Capture the cell that displays the provided text and extract its (x, y) central coordinate. 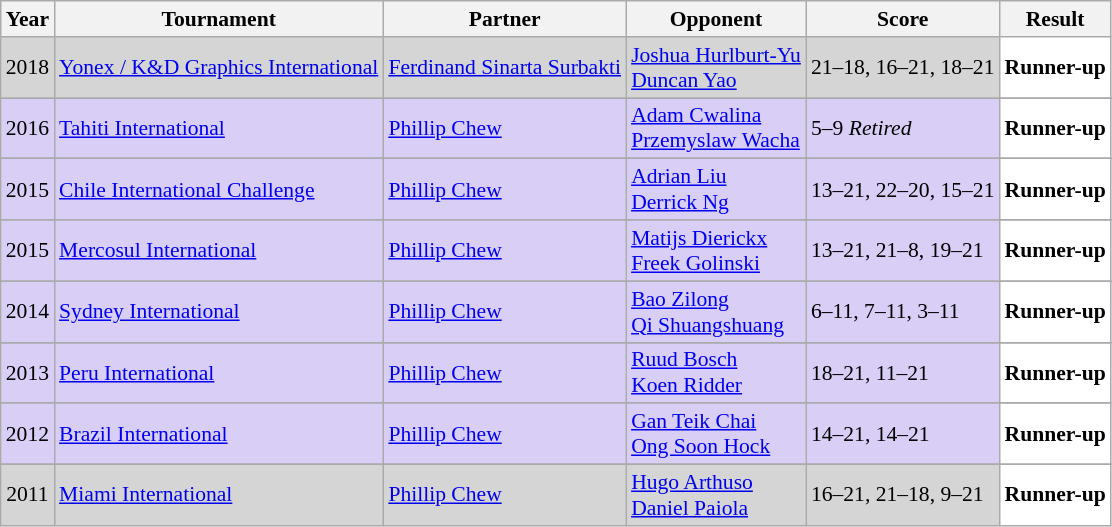
6–11, 7–11, 3–11 (903, 312)
18–21, 11–21 (903, 372)
Miami International (218, 496)
Adam Cwalina Przemyslaw Wacha (716, 128)
Peru International (218, 372)
13–21, 21–8, 19–21 (903, 250)
Adrian Liu Derrick Ng (716, 190)
Partner (504, 19)
Tournament (218, 19)
Yonex / K&D Graphics International (218, 68)
Bao Zilong Qi Shuangshuang (716, 312)
13–21, 22–20, 15–21 (903, 190)
Hugo Arthuso Daniel Paiola (716, 496)
Gan Teik Chai Ong Soon Hock (716, 434)
Matijs Dierickx Freek Golinski (716, 250)
Score (903, 19)
Brazil International (218, 434)
Ferdinand Sinarta Surbakti (504, 68)
21–18, 16–21, 18–21 (903, 68)
Joshua Hurlburt-Yu Duncan Yao (716, 68)
Opponent (716, 19)
2011 (28, 496)
2013 (28, 372)
Sydney International (218, 312)
2016 (28, 128)
Mercosul International (218, 250)
Result (1054, 19)
16–21, 21–18, 9–21 (903, 496)
Ruud Bosch Koen Ridder (716, 372)
14–21, 14–21 (903, 434)
2014 (28, 312)
Chile International Challenge (218, 190)
Tahiti International (218, 128)
2012 (28, 434)
5–9 Retired (903, 128)
Year (28, 19)
2018 (28, 68)
